Search for the cell housing the specified text and yield its [X, Y] center coordinate. 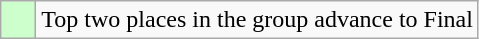
Top two places in the group advance to Final [258, 20]
